Scan for the cell matching the given text and deliver its [X, Y] coordinate at center. 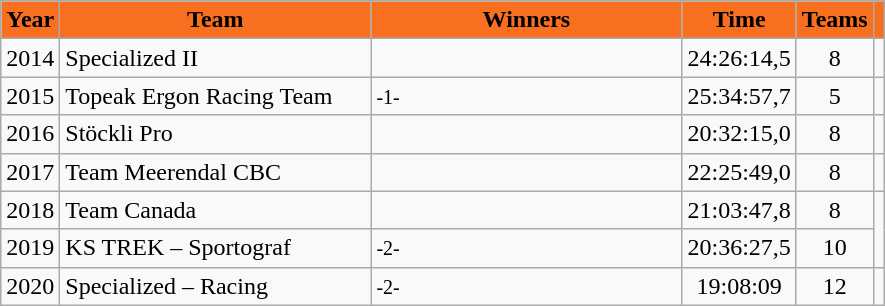
Year [30, 20]
2018 [30, 210]
Team Canada [216, 210]
22:25:49,0 [739, 172]
Winners [526, 20]
2015 [30, 96]
2016 [30, 134]
20:32:15,0 [739, 134]
24:26:14,5 [739, 58]
Specialized II [216, 58]
Time [739, 20]
2019 [30, 248]
2020 [30, 286]
12 [834, 286]
19:08:09 [739, 286]
Topeak Ergon Racing Team [216, 96]
Stöckli Pro [216, 134]
10 [834, 248]
2014 [30, 58]
Teams [834, 20]
Team Meerendal CBC [216, 172]
25:34:57,7 [739, 96]
KS TREK – Sportograf [216, 248]
-1- [526, 96]
20:36:27,5 [739, 248]
Specialized – Racing [216, 286]
Team [216, 20]
2017 [30, 172]
5 [834, 96]
21:03:47,8 [739, 210]
